Locate the cell with the specified text and output its [X, Y] center coordinate. 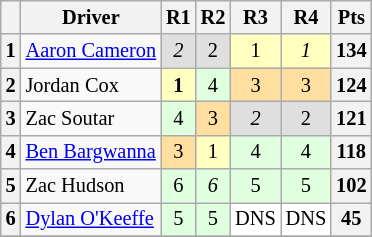
Pts [351, 17]
R2 [214, 17]
R4 [306, 17]
Zac Soutar [91, 118]
Zac Hudson [91, 186]
Ben Bargwanna [91, 152]
45 [351, 219]
Aaron Cameron [91, 51]
Dylan O'Keeffe [91, 219]
R1 [178, 17]
121 [351, 118]
Jordan Cox [91, 85]
Driver [91, 17]
102 [351, 186]
124 [351, 85]
134 [351, 51]
R3 [255, 17]
118 [351, 152]
